Provide the (x, y) coordinate of the cell's center where the given text is located.  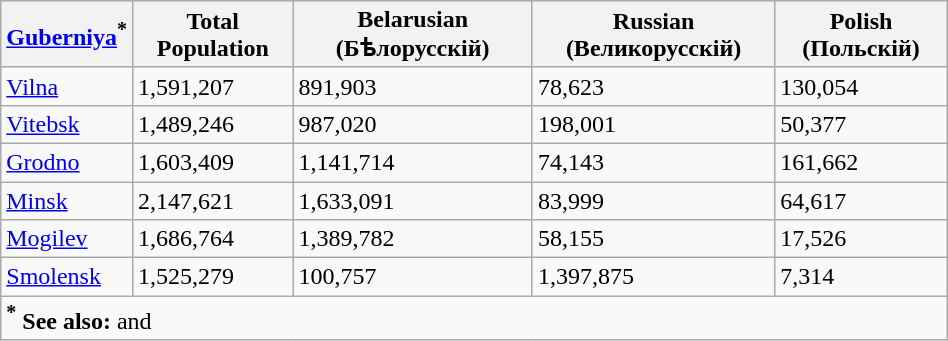
Minsk (67, 201)
Grodno (67, 162)
1,141,714 (412, 162)
Mogilev (67, 239)
1,489,246 (213, 124)
Polish (Польскій) (862, 34)
58,155 (653, 239)
1,397,875 (653, 277)
1,525,279 (213, 277)
83,999 (653, 201)
100,757 (412, 277)
74,143 (653, 162)
* See also: and (474, 318)
1,633,091 (412, 201)
Vitebsk (67, 124)
64,617 (862, 201)
Smolensk (67, 277)
198,001 (653, 124)
17,526 (862, 239)
130,054 (862, 86)
Belarusian (Бѣлорусскій) (412, 34)
7,314 (862, 277)
2,147,621 (213, 201)
Vilna (67, 86)
50,377 (862, 124)
161,662 (862, 162)
Total Population (213, 34)
987,020 (412, 124)
891,903 (412, 86)
78,623 (653, 86)
1,686,764 (213, 239)
Russian (Великорусскій) (653, 34)
1,603,409 (213, 162)
1,389,782 (412, 239)
1,591,207 (213, 86)
Guberniya* (67, 34)
